Identify which cell holds the provided text, then report its [X, Y] central coordinate. 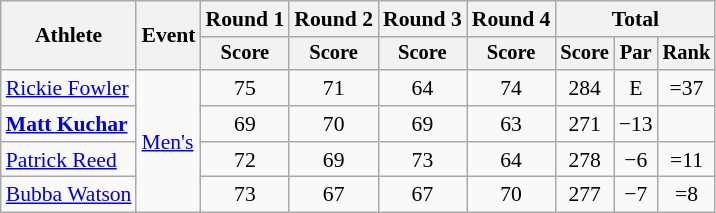
71 [334, 88]
E [636, 88]
=8 [687, 195]
=37 [687, 88]
Patrick Reed [69, 160]
277 [584, 195]
Men's [168, 141]
Rickie Fowler [69, 88]
Rank [687, 54]
=11 [687, 160]
Round 2 [334, 19]
Event [168, 36]
74 [512, 88]
284 [584, 88]
−7 [636, 195]
−6 [636, 160]
Round 1 [246, 19]
Athlete [69, 36]
75 [246, 88]
Bubba Watson [69, 195]
72 [246, 160]
Par [636, 54]
Total [635, 19]
278 [584, 160]
Round 4 [512, 19]
271 [584, 124]
Matt Kuchar [69, 124]
−13 [636, 124]
Round 3 [422, 19]
63 [512, 124]
